Output the (x, y) coordinate of the center of the cell containing the given text.  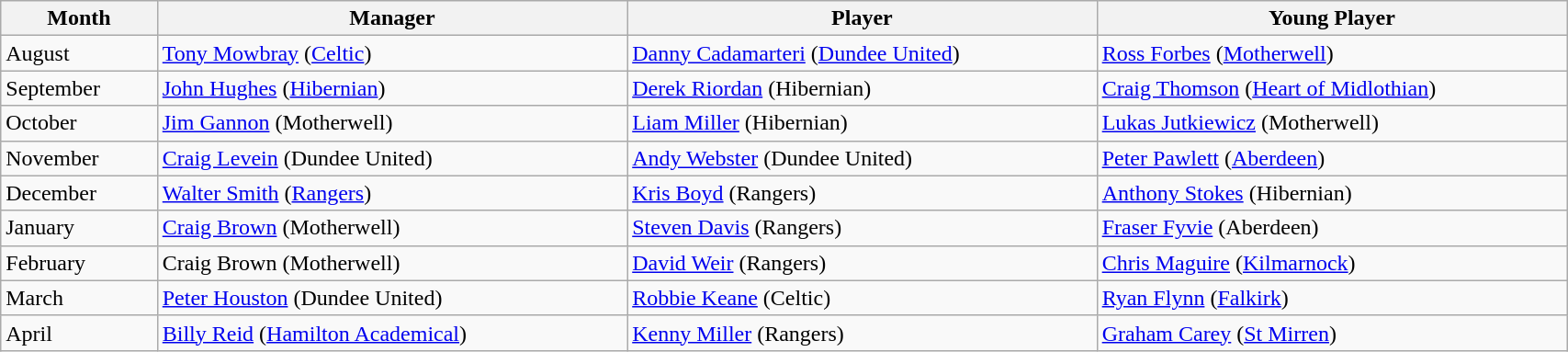
Ross Forbes (Motherwell) (1332, 53)
Peter Pawlett (Aberdeen) (1332, 158)
Jim Gannon (Motherwell) (391, 123)
Peter Houston (Dundee United) (391, 298)
Player (862, 18)
Craig Thomson (Heart of Midlothian) (1332, 88)
January (79, 228)
David Weir (Rangers) (862, 263)
John Hughes (Hibernian) (391, 88)
Fraser Fyvie (Aberdeen) (1332, 228)
November (79, 158)
September (79, 88)
Month (79, 18)
February (79, 263)
Graham Carey (St Mirren) (1332, 333)
Andy Webster (Dundee United) (862, 158)
Kenny Miller (Rangers) (862, 333)
October (79, 123)
Tony Mowbray (Celtic) (391, 53)
Ryan Flynn (Falkirk) (1332, 298)
April (79, 333)
August (79, 53)
Young Player (1332, 18)
March (79, 298)
Kris Boyd (Rangers) (862, 193)
Chris Maguire (Kilmarnock) (1332, 263)
Anthony Stokes (Hibernian) (1332, 193)
Walter Smith (Rangers) (391, 193)
Danny Cadamarteri (Dundee United) (862, 53)
Derek Riordan (Hibernian) (862, 88)
Robbie Keane (Celtic) (862, 298)
Billy Reid (Hamilton Academical) (391, 333)
December (79, 193)
Lukas Jutkiewicz (Motherwell) (1332, 123)
Craig Levein (Dundee United) (391, 158)
Steven Davis (Rangers) (862, 228)
Liam Miller (Hibernian) (862, 123)
Manager (391, 18)
